Provide the (X, Y) coordinate of the cell's center where the given text is located.  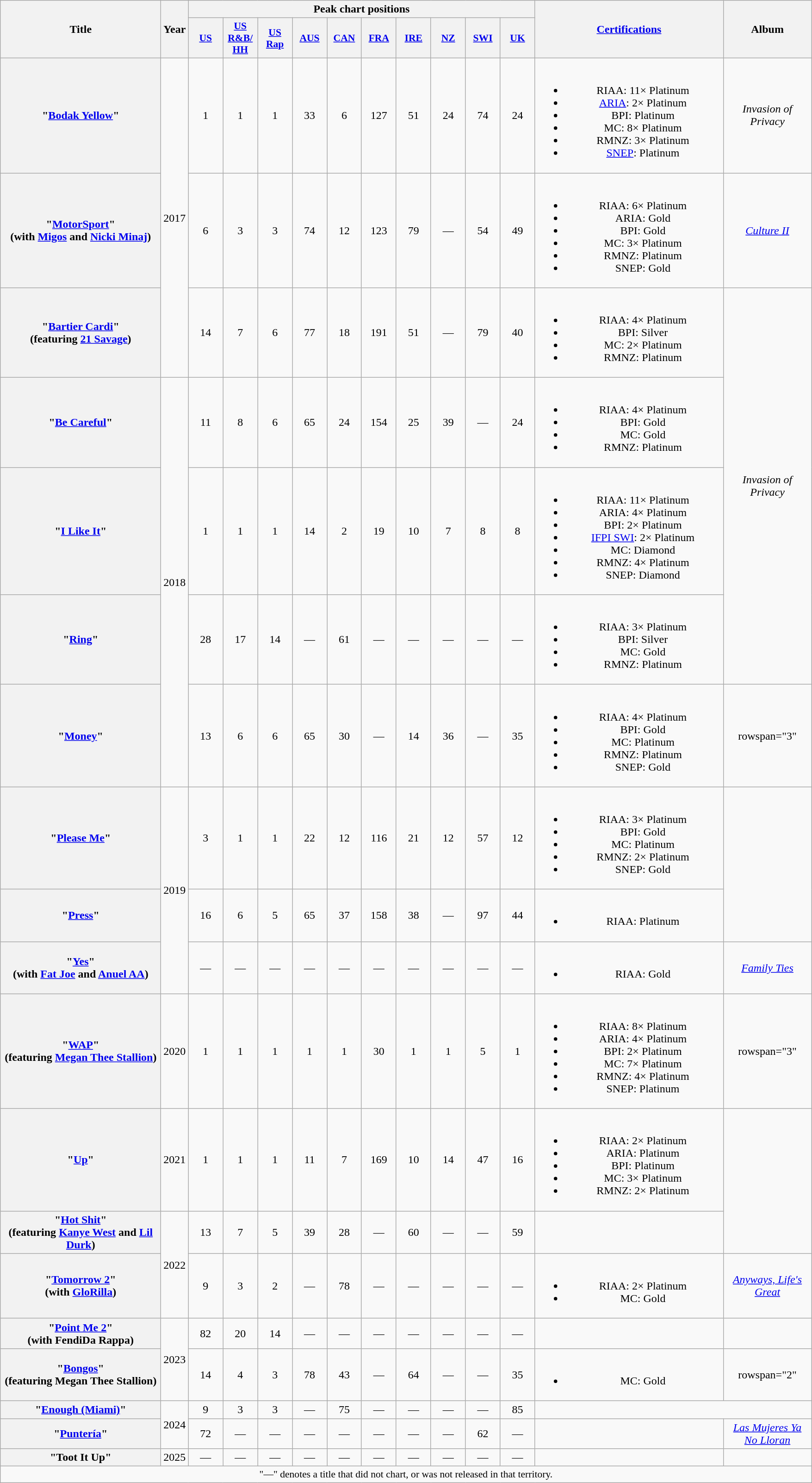
"Money" (81, 736)
FRA (378, 38)
Year (175, 30)
rowspan="2" (767, 1375)
2022 (175, 1265)
UK (517, 38)
17 (241, 640)
NZ (448, 38)
169 (378, 1160)
"Please Me" (81, 838)
38 (414, 916)
33 (310, 115)
127 (378, 115)
MC: Gold (629, 1375)
2017 (175, 218)
2021 (175, 1160)
USR&B/HH (241, 38)
21 (414, 838)
"Enough (Miami)" (81, 1409)
36 (448, 736)
"WAP"(featuring Megan Thee Stallion) (81, 1051)
RIAA: 11× PlatinumARIA: 4× PlatinumBPI: 2× PlatinumIFPI SWI: 2× PlatinumMC: DiamondRMNZ: 4× PlatinumSNEP: Diamond (629, 531)
2018 (175, 582)
RIAA: 11× PlatinumARIA: 2× PlatinumBPI: PlatinumMC: 8× PlatinumRMNZ: 3× PlatinumSNEP: Platinum (629, 115)
2019 (175, 891)
Family Ties (767, 967)
47 (483, 1160)
RIAA: Platinum (629, 916)
Culture II (767, 231)
"Toot It Up" (81, 1458)
2023 (175, 1359)
Title (81, 30)
RIAA: 6× PlatinumARIA: GoldBPI: GoldMC: 3× PlatinumRMNZ: PlatinumSNEP: Gold (629, 231)
158 (378, 916)
Anyways, Life's Great (767, 1286)
"Ring" (81, 640)
RIAA: 2× PlatinumMC: Gold (629, 1286)
19 (378, 531)
2025 (175, 1458)
44 (517, 916)
Certifications (629, 30)
85 (517, 1409)
60 (414, 1232)
2020 (175, 1051)
54 (483, 231)
43 (344, 1375)
RIAA: 3× PlatinumBPI: GoldMC: PlatinumRMNZ: 2× PlatinumSNEP: Gold (629, 838)
RIAA: 2× PlatinumARIA: PlatinumBPI: PlatinumMC: 3× PlatinumRMNZ: 2× Platinum (629, 1160)
RIAA: 8× PlatinumARIA: 4× PlatinumBPI: 2× PlatinumMC: 7× PlatinumRMNZ: 4× PlatinumSNEP: Platinum (629, 1051)
"Bongos"(featuring Megan Thee Stallion) (81, 1375)
57 (483, 838)
82 (205, 1333)
37 (344, 916)
SWI (483, 38)
77 (310, 333)
20 (241, 1333)
"Bartier Cardi"(featuring 21 Savage) (81, 333)
"Bodak Yellow" (81, 115)
"—" denotes a title that did not chart, or was not released in that territory. (406, 1475)
"Be Careful" (81, 423)
123 (378, 231)
"I Like It" (81, 531)
CAN (344, 38)
191 (378, 333)
64 (414, 1375)
4 (241, 1375)
Album (767, 30)
2024 (175, 1425)
"Yes"(with Fat Joe and Anuel AA) (81, 967)
"Up" (81, 1160)
62 (483, 1433)
22 (310, 838)
18 (344, 333)
49 (517, 231)
72 (205, 1433)
Peak chart positions (362, 9)
97 (483, 916)
RIAA: Gold (629, 967)
USRap (275, 38)
40 (517, 333)
RIAA: 4× PlatinumBPI: SilverMC: 2× PlatinumRMNZ: Platinum (629, 333)
116 (378, 838)
IRE (414, 38)
AUS (310, 38)
59 (517, 1232)
"Hot Shit"(featuring Kanye West and Lil Durk) (81, 1232)
61 (344, 640)
"Tomorrow 2"(with GloRilla) (81, 1286)
US (205, 38)
154 (378, 423)
"Point Me 2"(with FendiDa Rappa) (81, 1333)
75 (344, 1409)
"Puntería" (81, 1433)
25 (414, 423)
RIAA: 4× PlatinumBPI: GoldMC: PlatinumRMNZ: PlatinumSNEP: Gold (629, 736)
"MotorSport"(with Migos and Nicki Minaj) (81, 231)
RIAA: 3× PlatinumBPI: SilverMC: GoldRMNZ: Platinum (629, 640)
RIAA: 4× PlatinumBPI: GoldMC: GoldRMNZ: Platinum (629, 423)
Las Mujeres Ya No Lloran (767, 1433)
"Press" (81, 916)
